Output the (x, y) coordinate of the center of the cell containing the given text.  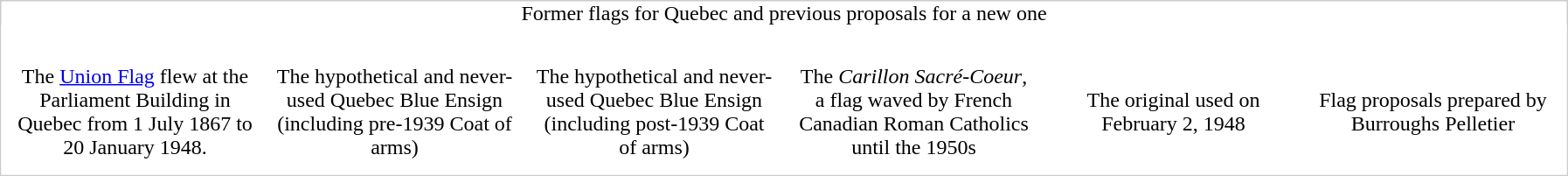
The hypothetical and never-used Quebec Blue Ensign (including pre-1939 Coat of arms) (395, 111)
Flag proposals prepared by Burroughs Pelletier (1433, 111)
The hypothetical and never-used Quebec Blue Ensign (including post-1939 Coat of arms) (654, 111)
The Carillon Sacré-Coeur, a flag waved by French Canadian Roman Catholics until the 1950s (914, 111)
The original used on February 2, 1948 (1173, 111)
The Union Flag flew at the Parliament Building in Quebec from 1 July 1867 to 20 January 1948. (135, 111)
